For the text-containing cell, return its midpoint in [x, y] coordinate format. 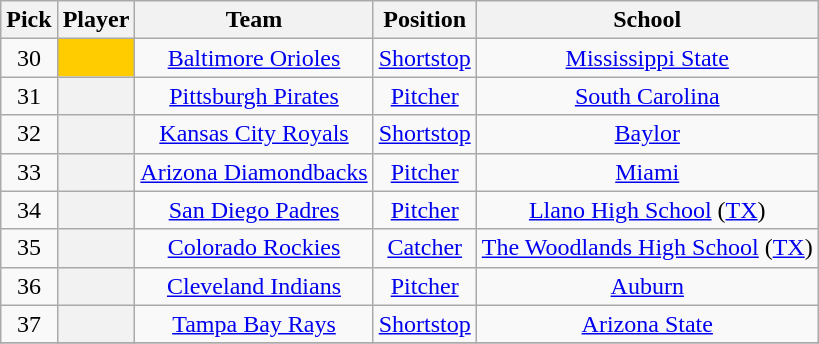
Cleveland Indians [254, 286]
San Diego Padres [254, 210]
32 [29, 134]
Pittsburgh Pirates [254, 96]
Llano High School (TX) [647, 210]
33 [29, 172]
35 [29, 248]
South Carolina [647, 96]
Arizona Diamondbacks [254, 172]
Baylor [647, 134]
Position [424, 20]
Miami [647, 172]
30 [29, 58]
31 [29, 96]
Mississippi State [647, 58]
34 [29, 210]
Pick [29, 20]
Team [254, 20]
Arizona State [647, 324]
36 [29, 286]
Colorado Rockies [254, 248]
The Woodlands High School (TX) [647, 248]
Auburn [647, 286]
Player [96, 20]
37 [29, 324]
Catcher [424, 248]
Baltimore Orioles [254, 58]
Tampa Bay Rays [254, 324]
School [647, 20]
Kansas City Royals [254, 134]
